Capture the cell that displays the provided text and extract its [x, y] central coordinate. 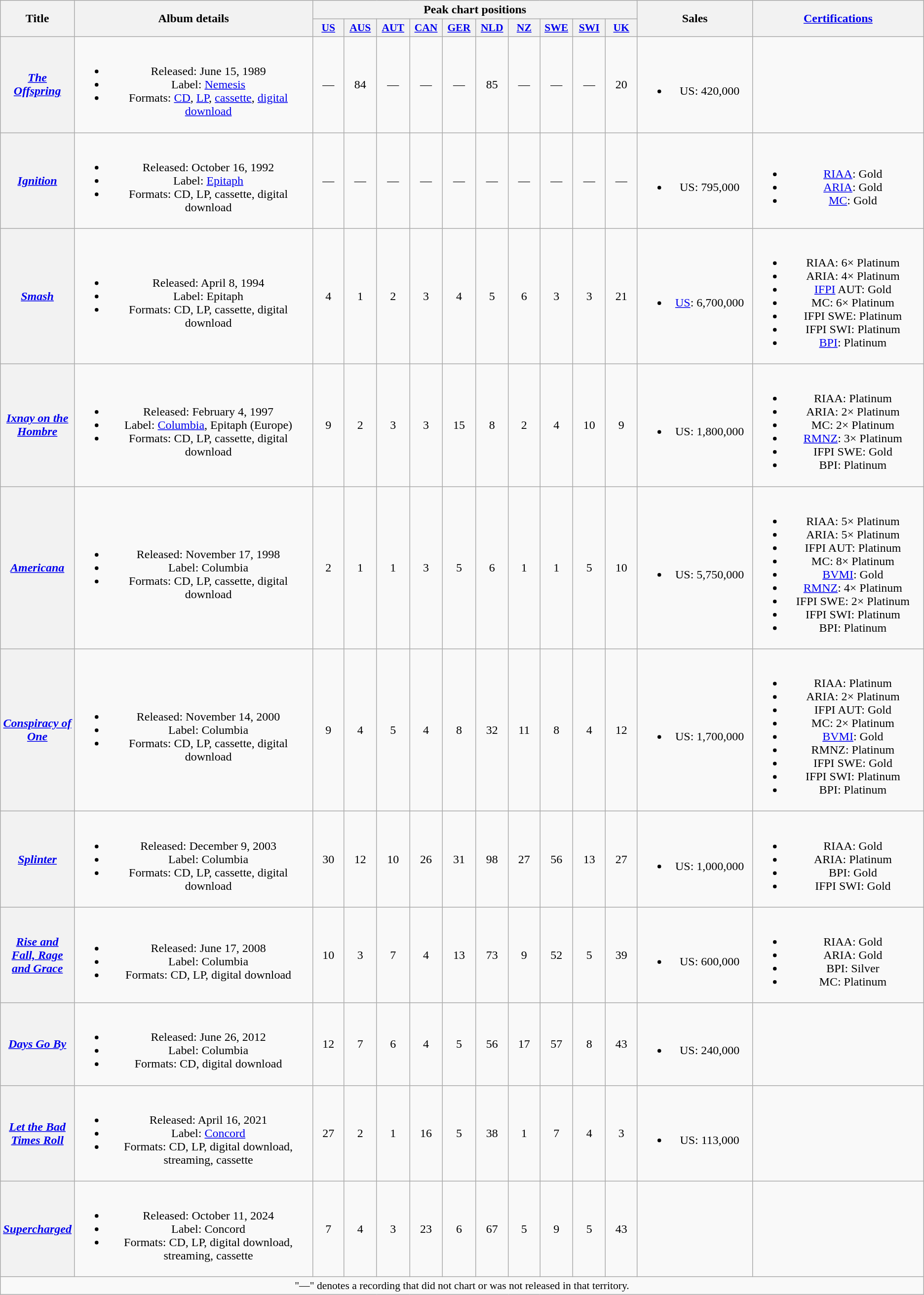
Conspiracy of One [38, 730]
US: 113,000 [695, 1133]
Released: November 17, 1998Label: ColumbiaFormats: CD, LP, cassette, digital download [193, 568]
20 [621, 84]
Sales [695, 19]
73 [492, 955]
CAN [426, 28]
Released: December 9, 2003Label: ColumbiaFormats: CD, LP, cassette, digital download [193, 859]
Released: June 15, 1989Label: NemesisFormats: CD, LP, cassette, digital download [193, 84]
US: 420,000 [695, 84]
Ignition [38, 180]
US: 5,750,000 [695, 568]
Peak chart positions [475, 10]
Released: February 4, 1997Label: Columbia, Epitaph (Europe)Formats: CD, LP, cassette, digital download [193, 425]
NLD [492, 28]
UK [621, 28]
US: 240,000 [695, 1044]
Released: April 8, 1994Label: EpitaphFormats: CD, LP, cassette, digital download [193, 296]
US: 6,700,000 [695, 296]
Title [38, 19]
67 [492, 1229]
23 [426, 1229]
US [329, 28]
US: 1,800,000 [695, 425]
"—" denotes a recording that did not chart or was not released in that territory. [462, 1286]
Released: April 16, 2021Label: ConcordFormats: CD, LP, digital download, streaming, cassette [193, 1133]
15 [459, 425]
RIAA: PlatinumARIA: 2× PlatinumIFPI AUT: GoldMC: 2× PlatinumBVMI: GoldRMNZ: PlatinumIFPI SWE: GoldIFPI SWI: PlatinumBPI: Platinum [838, 730]
57 [557, 1044]
SWE [557, 28]
Album details [193, 19]
11 [524, 730]
US: 1,000,000 [695, 859]
AUS [360, 28]
NZ [524, 28]
RIAA: 6× PlatinumARIA: 4× PlatinumIFPI AUT: GoldMC: 6× PlatinumIFPI SWE: PlatinumIFPI SWI: PlatinumBPI: Platinum [838, 296]
US: 1,700,000 [695, 730]
Released: June 26, 2012Label: ColumbiaFormats: CD, digital download [193, 1044]
RIAA: PlatinumARIA: 2× PlatinumMC: 2× PlatinumRMNZ: 3× PlatinumIFPI SWE: GoldBPI: Platinum [838, 425]
16 [426, 1133]
Smash [38, 296]
38 [492, 1133]
RIAA: 5× PlatinumARIA: 5× PlatinumIFPI AUT: PlatinumMC: 8× PlatinumBVMI: GoldRMNZ: 4× PlatinumIFPI SWE: 2× PlatinumIFPI SWI: PlatinumBPI: Platinum [838, 568]
Released: November 14, 2000Label: ColumbiaFormats: CD, LP, cassette, digital download [193, 730]
Americana [38, 568]
US: 600,000 [695, 955]
The Offspring [38, 84]
Let the Bad Times Roll [38, 1133]
30 [329, 859]
Released: October 16, 1992Label: EpitaphFormats: CD, LP, cassette, digital download [193, 180]
32 [492, 730]
SWI [589, 28]
84 [360, 84]
21 [621, 296]
Released: June 17, 2008Label: ColumbiaFormats: CD, LP, digital download [193, 955]
39 [621, 955]
GER [459, 28]
17 [524, 1044]
RIAA: GoldARIA: GoldMC: Gold [838, 180]
RIAA: GoldARIA: PlatinumBPI: GoldIFPI SWI: Gold [838, 859]
Days Go By [38, 1044]
98 [492, 859]
31 [459, 859]
Certifications [838, 19]
Supercharged [38, 1229]
Splinter [38, 859]
Rise and Fall, Rage and Grace [38, 955]
85 [492, 84]
Ixnay on the Hombre [38, 425]
US: 795,000 [695, 180]
Released: October 11, 2024Label: ConcordFormats: CD, LP, digital download, streaming, cassette [193, 1229]
RIAA: GoldARIA: GoldBPI: SilverMC: Platinum [838, 955]
AUT [393, 28]
52 [557, 955]
26 [426, 859]
